Pinpoint the cell where the given text exists, returning its (x, y) midpoint coordinate. 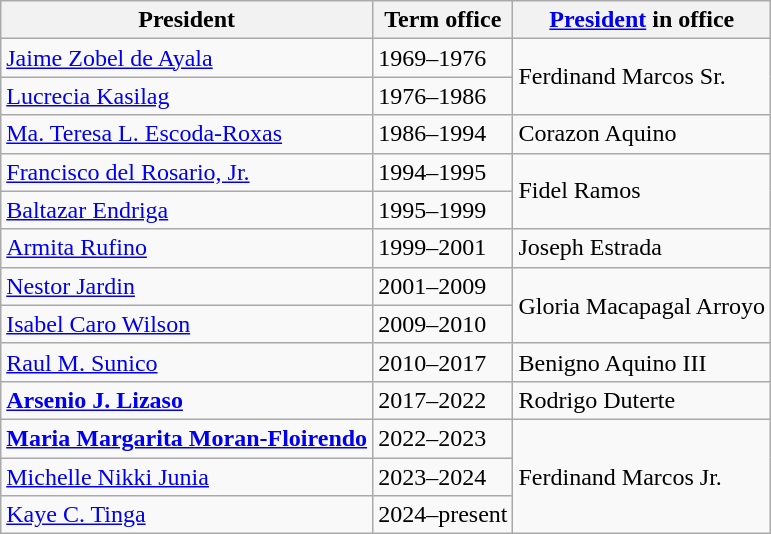
1986–1994 (443, 134)
Fidel Ramos (642, 191)
Francisco del Rosario, Jr. (187, 172)
Arsenio J. Lizaso (187, 400)
Ferdinand Marcos Sr. (642, 77)
2001–2009 (443, 286)
Gloria Macapagal Arroyo (642, 305)
Armita Rufino (187, 248)
Baltazar Endriga (187, 210)
Michelle Nikki Junia (187, 477)
1969–1976 (443, 58)
1994–1995 (443, 172)
Joseph Estrada (642, 248)
Maria Margarita Moran-Floirendo (187, 438)
Ma. Teresa L. Escoda-Roxas (187, 134)
Term office (443, 20)
2010–2017 (443, 362)
Raul M. Sunico (187, 362)
Rodrigo Duterte (642, 400)
Kaye C. Tinga (187, 515)
2009–2010 (443, 324)
2022–2023 (443, 438)
President in office (642, 20)
Nestor Jardin (187, 286)
2023–2024 (443, 477)
Benigno Aquino III (642, 362)
2017–2022 (443, 400)
Isabel Caro Wilson (187, 324)
1995–1999 (443, 210)
Ferdinand Marcos Jr. (642, 476)
President (187, 20)
1976–1986 (443, 96)
2024–present (443, 515)
Lucrecia Kasilag (187, 96)
Jaime Zobel de Ayala (187, 58)
Corazon Aquino (642, 134)
1999–2001 (443, 248)
